Detect which cell encompasses the target text, then output its [x, y] center coordinate. 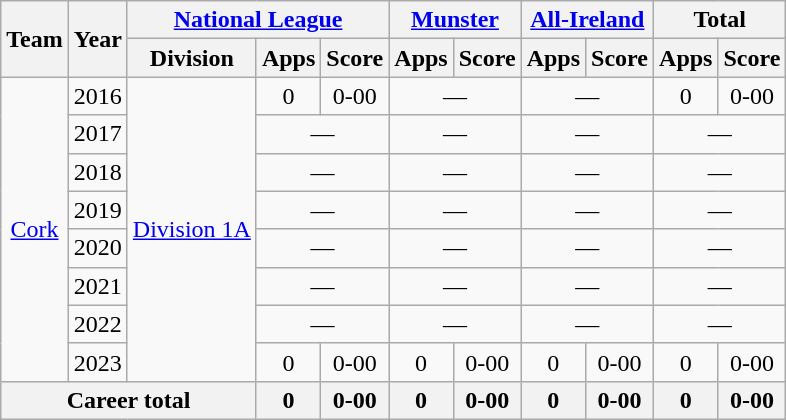
2023 [98, 362]
All-Ireland [587, 20]
Total [720, 20]
2016 [98, 96]
2021 [98, 286]
Munster [455, 20]
2020 [98, 248]
Division 1A [192, 229]
2022 [98, 324]
2019 [98, 210]
Cork [35, 229]
2017 [98, 134]
Year [98, 39]
National League [258, 20]
Team [35, 39]
Career total [129, 400]
Division [192, 58]
2018 [98, 172]
